Provide the [x, y] coordinate of the cell's center where the given text is located.  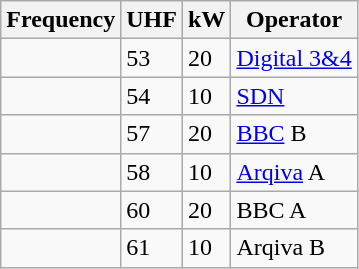
Frequency [61, 20]
Digital 3&4 [294, 58]
UHF [152, 20]
Arqiva B [294, 248]
BBC A [294, 210]
53 [152, 58]
57 [152, 134]
54 [152, 96]
Arqiva A [294, 172]
SDN [294, 96]
BBC B [294, 134]
61 [152, 248]
kW [206, 20]
Operator [294, 20]
58 [152, 172]
60 [152, 210]
